Find where the given text appears and provide that cell's center as [X, Y] coordinate. 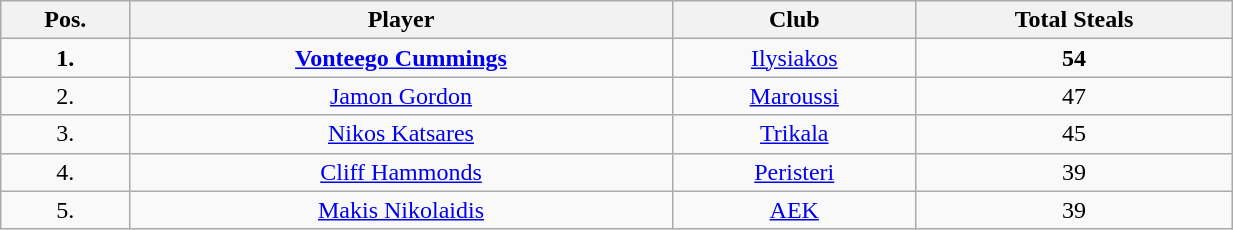
Club [794, 20]
5. [66, 210]
Cliff Hammonds [401, 172]
Vonteego Cummings [401, 58]
4. [66, 172]
47 [1074, 96]
Total Steals [1074, 20]
1. [66, 58]
Makis Nikolaidis [401, 210]
Nikos Katsares [401, 134]
Jamon Gordon [401, 96]
AEK [794, 210]
Player [401, 20]
3. [66, 134]
2. [66, 96]
Pos. [66, 20]
54 [1074, 58]
Peristeri [794, 172]
45 [1074, 134]
Maroussi [794, 96]
Trikala [794, 134]
Ilysiakos [794, 58]
